Find where the given text appears and provide that cell's center as (X, Y) coordinate. 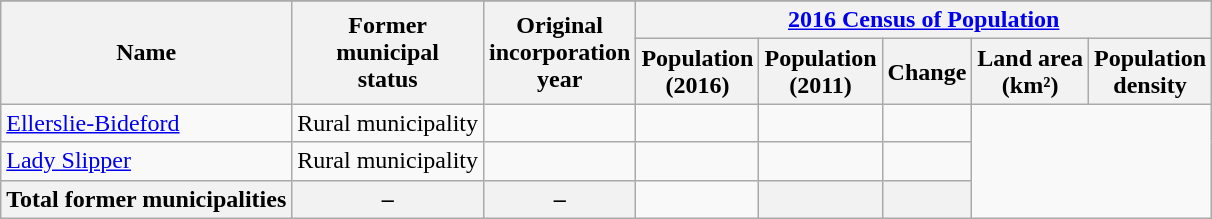
Ellerslie-Bideford (146, 123)
Population(2011) (820, 72)
Change (927, 72)
Originalincorporationyear (559, 52)
Formermunicipalstatus (388, 52)
Name (146, 52)
Land area(km²) (1030, 72)
Lady Slipper (146, 161)
Total former municipalities (146, 199)
Population(2016) (698, 72)
2016 Census of Population (924, 20)
Populationdensity (1150, 72)
